Determine the [X, Y] coordinate at the center of the cell enclosing the given text.  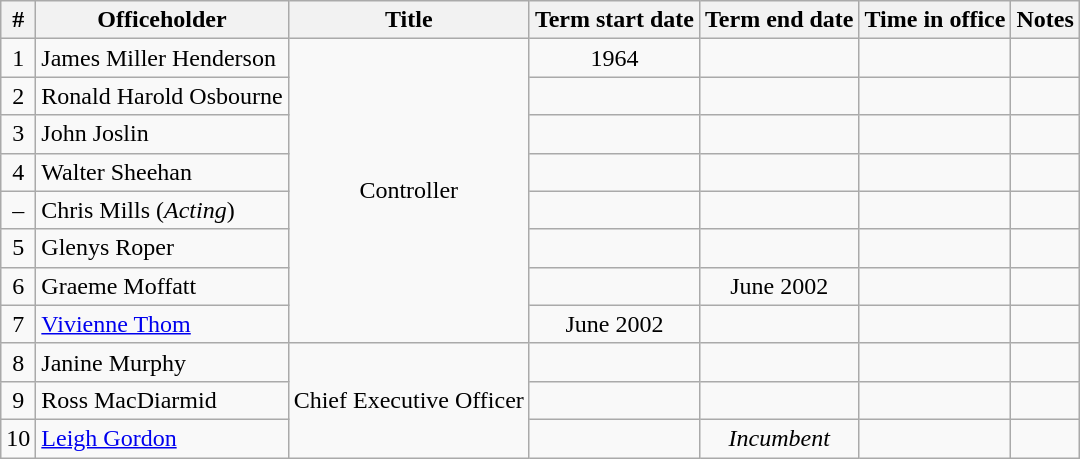
John Joslin [162, 134]
3 [18, 134]
Title [408, 20]
Term start date [614, 20]
1964 [614, 58]
10 [18, 438]
Term end date [779, 20]
Vivienne Thom [162, 324]
Controller [408, 191]
Officeholder [162, 20]
Notes [1045, 20]
8 [18, 362]
Time in office [935, 20]
James Miller Henderson [162, 58]
Ronald Harold Osbourne [162, 96]
Chief Executive Officer [408, 400]
– [18, 210]
# [18, 20]
Graeme Moffatt [162, 286]
2 [18, 96]
Chris Mills (Acting) [162, 210]
Glenys Roper [162, 248]
Ross MacDiarmid [162, 400]
Janine Murphy [162, 362]
4 [18, 172]
Walter Sheehan [162, 172]
Incumbent [779, 438]
6 [18, 286]
1 [18, 58]
7 [18, 324]
5 [18, 248]
9 [18, 400]
Leigh Gordon [162, 438]
